Determine the [X, Y] coordinate at the center of the cell enclosing the given text.  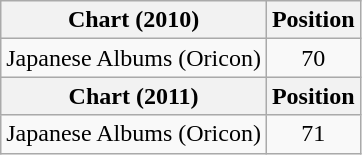
Chart (2010) [134, 20]
71 [313, 134]
70 [313, 58]
Chart (2011) [134, 96]
